Locate the cell with the specified text and output its [X, Y] center coordinate. 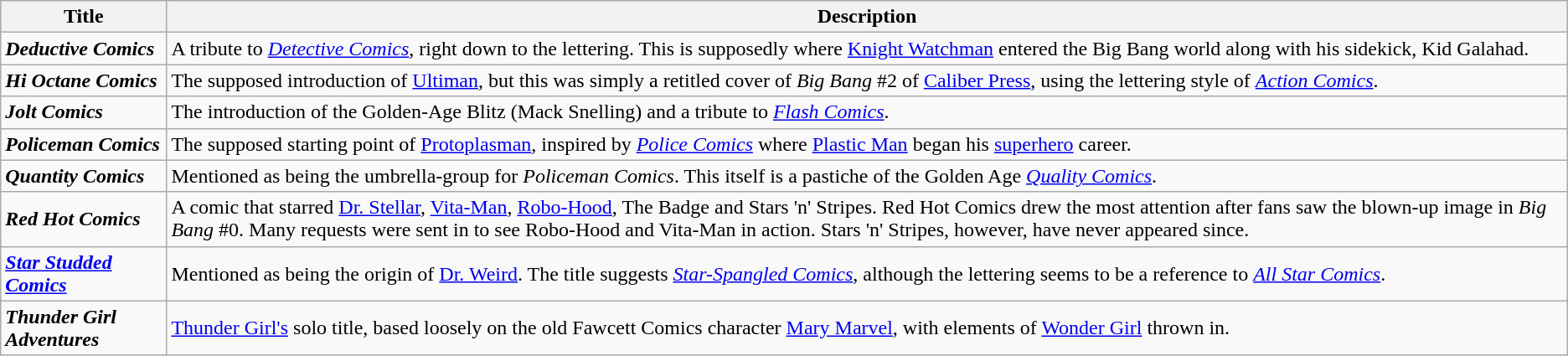
Quantity Comics [84, 176]
The supposed starting point of Protoplasman, inspired by Police Comics where Plastic Man began his superhero career. [867, 144]
Title [84, 17]
Deductive Comics [84, 49]
Hi Octane Comics [84, 80]
The introduction of the Golden-Age Blitz (Mack Snelling) and a tribute to Flash Comics. [867, 112]
Mentioned as being the umbrella-group for Policeman Comics. This itself is a pastiche of the Golden Age Quality Comics. [867, 176]
Description [867, 17]
Star Studded Comics [84, 273]
Thunder Girl Adventures [84, 328]
Jolt Comics [84, 112]
Policeman Comics [84, 144]
Thunder Girl's solo title, based loosely on the old Fawcett Comics character Mary Marvel, with elements of Wonder Girl thrown in. [867, 328]
Red Hot Comics [84, 219]
